Capture the cell that displays the provided text and extract its (X, Y) central coordinate. 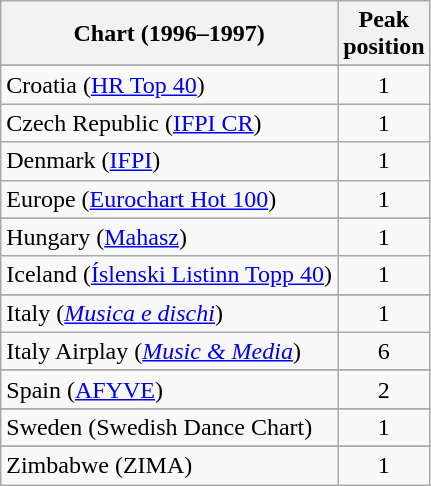
Sweden (Swedish Dance Chart) (170, 427)
Czech Republic (IFPI CR) (170, 123)
Chart (1996–1997) (170, 34)
6 (384, 351)
Italy Airplay (Music & Media) (170, 351)
Spain (AFYVE) (170, 389)
Denmark (IFPI) (170, 161)
Europe (Eurochart Hot 100) (170, 199)
Italy (Musica e dischi) (170, 313)
Croatia (HR Top 40) (170, 85)
Iceland (Íslenski Listinn Topp 40) (170, 275)
Zimbabwe (ZIMA) (170, 465)
Hungary (Mahasz) (170, 237)
2 (384, 389)
Peakposition (384, 34)
